Extract the [x, y] coordinate from the center of the cell holding the provided text.  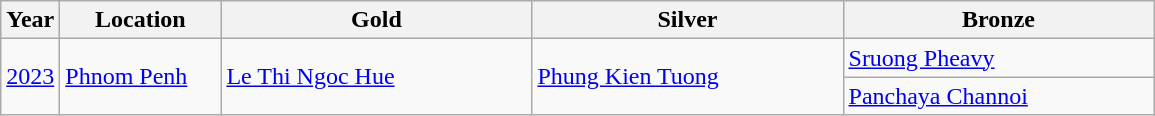
Panchaya Channoi [998, 96]
Gold [376, 20]
Phung Kien Tuong [688, 77]
Year [30, 20]
Bronze [998, 20]
Location [140, 20]
Sruong Pheavy [998, 58]
2023 [30, 77]
Silver [688, 20]
Phnom Penh [140, 77]
Le Thi Ngoc Hue [376, 77]
